Return (X, Y) of the center of cell containing provided text 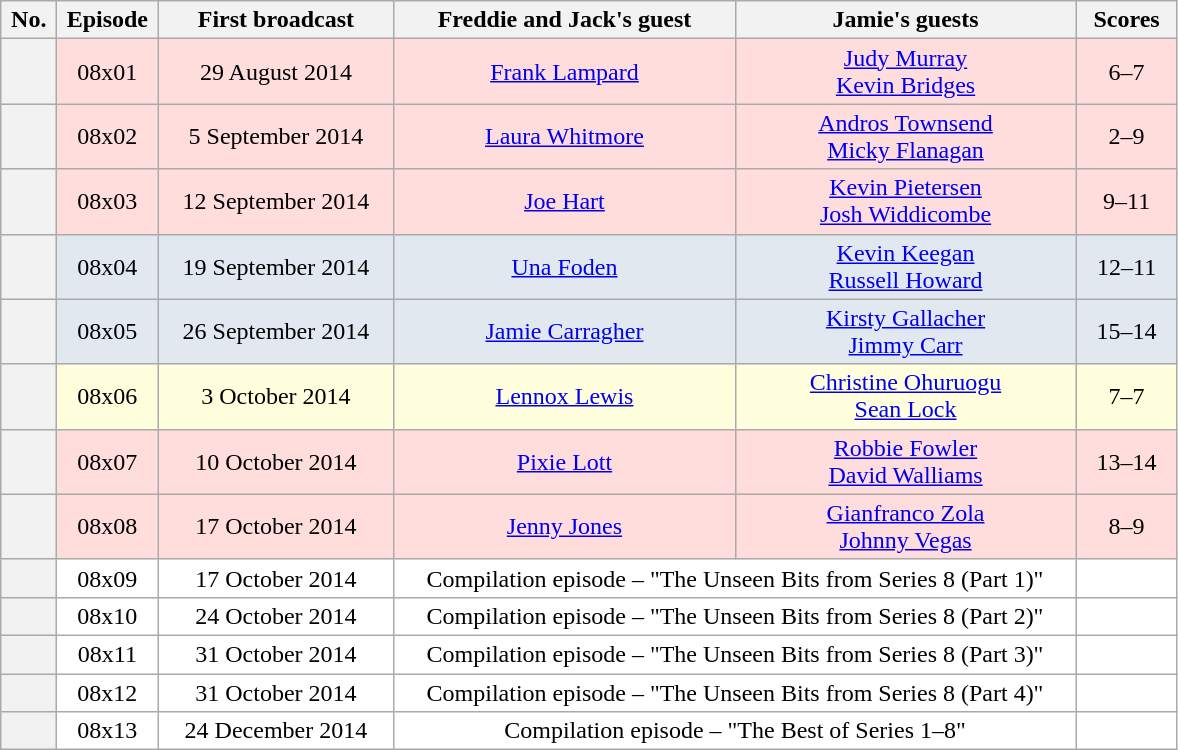
7–7 (1126, 396)
15–14 (1126, 332)
08x12 (108, 693)
19 September 2014 (276, 266)
Jenny Jones (564, 526)
8–9 (1126, 526)
Compilation episode – "The Unseen Bits from Series 8 (Part 4)" (735, 693)
29 August 2014 (276, 72)
Compilation episode – "The Unseen Bits from Series 8 (Part 1)" (735, 578)
08x11 (108, 654)
12 September 2014 (276, 202)
Kevin KeeganRussell Howard (906, 266)
08x10 (108, 616)
08x05 (108, 332)
08x09 (108, 578)
Joe Hart (564, 202)
Compilation episode – "The Best of Series 1–8" (735, 731)
24 December 2014 (276, 731)
2–9 (1126, 136)
Una Foden (564, 266)
Compilation episode – "The Unseen Bits from Series 8 (Part 2)" (735, 616)
Freddie and Jack's guest (564, 20)
08x02 (108, 136)
08x06 (108, 396)
24 October 2014 (276, 616)
Jamie Carragher (564, 332)
No. (29, 20)
Frank Lampard (564, 72)
Compilation episode – "The Unseen Bits from Series 8 (Part 3)" (735, 654)
First broadcast (276, 20)
5 September 2014 (276, 136)
13–14 (1126, 462)
08x04 (108, 266)
08x08 (108, 526)
Scores (1126, 20)
Judy MurrayKevin Bridges (906, 72)
Robbie FowlerDavid Walliams (906, 462)
08x13 (108, 731)
Laura Whitmore (564, 136)
Kirsty GallacherJimmy Carr (906, 332)
Andros TownsendMicky Flanagan (906, 136)
6–7 (1126, 72)
Pixie Lott (564, 462)
12–11 (1126, 266)
9–11 (1126, 202)
Jamie's guests (906, 20)
3 October 2014 (276, 396)
08x07 (108, 462)
Gianfranco ZolaJohnny Vegas (906, 526)
10 October 2014 (276, 462)
Kevin PietersenJosh Widdicombe (906, 202)
Christine OhuruoguSean Lock (906, 396)
26 September 2014 (276, 332)
Episode (108, 20)
08x01 (108, 72)
Lennox Lewis (564, 396)
08x03 (108, 202)
